Output the [X, Y] coordinate of the center of the cell containing the given text.  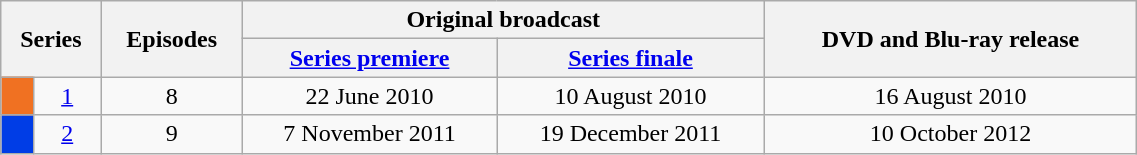
Episodes [172, 39]
10 August 2010 [630, 96]
Series finale [630, 58]
7 November 2011 [369, 134]
22 June 2010 [369, 96]
Series premiere [369, 58]
9 [172, 134]
DVD and Blu-ray release [950, 39]
Series [51, 39]
19 December 2011 [630, 134]
1 [67, 96]
Original broadcast [503, 20]
16 August 2010 [950, 96]
8 [172, 96]
2 [67, 134]
10 October 2012 [950, 134]
